For the text-containing cell, return its midpoint in (x, y) coordinate format. 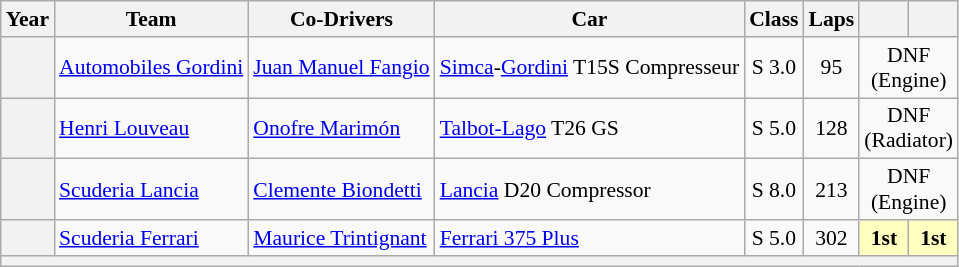
Automobiles Gordini (151, 68)
Lancia D20 Compressor (590, 190)
Co-Drivers (341, 19)
Scuderia Lancia (151, 190)
S 3.0 (774, 68)
Talbot-Lago T26 GS (590, 128)
95 (832, 68)
128 (832, 128)
Ferrari 375 Plus (590, 238)
Scuderia Ferrari (151, 238)
S 8.0 (774, 190)
Laps (832, 19)
DNF(Radiator) (908, 128)
213 (832, 190)
302 (832, 238)
Simca-Gordini T15S Compresseur (590, 68)
Juan Manuel Fangio (341, 68)
Team (151, 19)
Henri Louveau (151, 128)
Clemente Biondetti (341, 190)
Maurice Trintignant (341, 238)
Class (774, 19)
Onofre Marimón (341, 128)
Car (590, 19)
Year (28, 19)
